Pinpoint the cell where the given text exists, returning its (X, Y) midpoint coordinate. 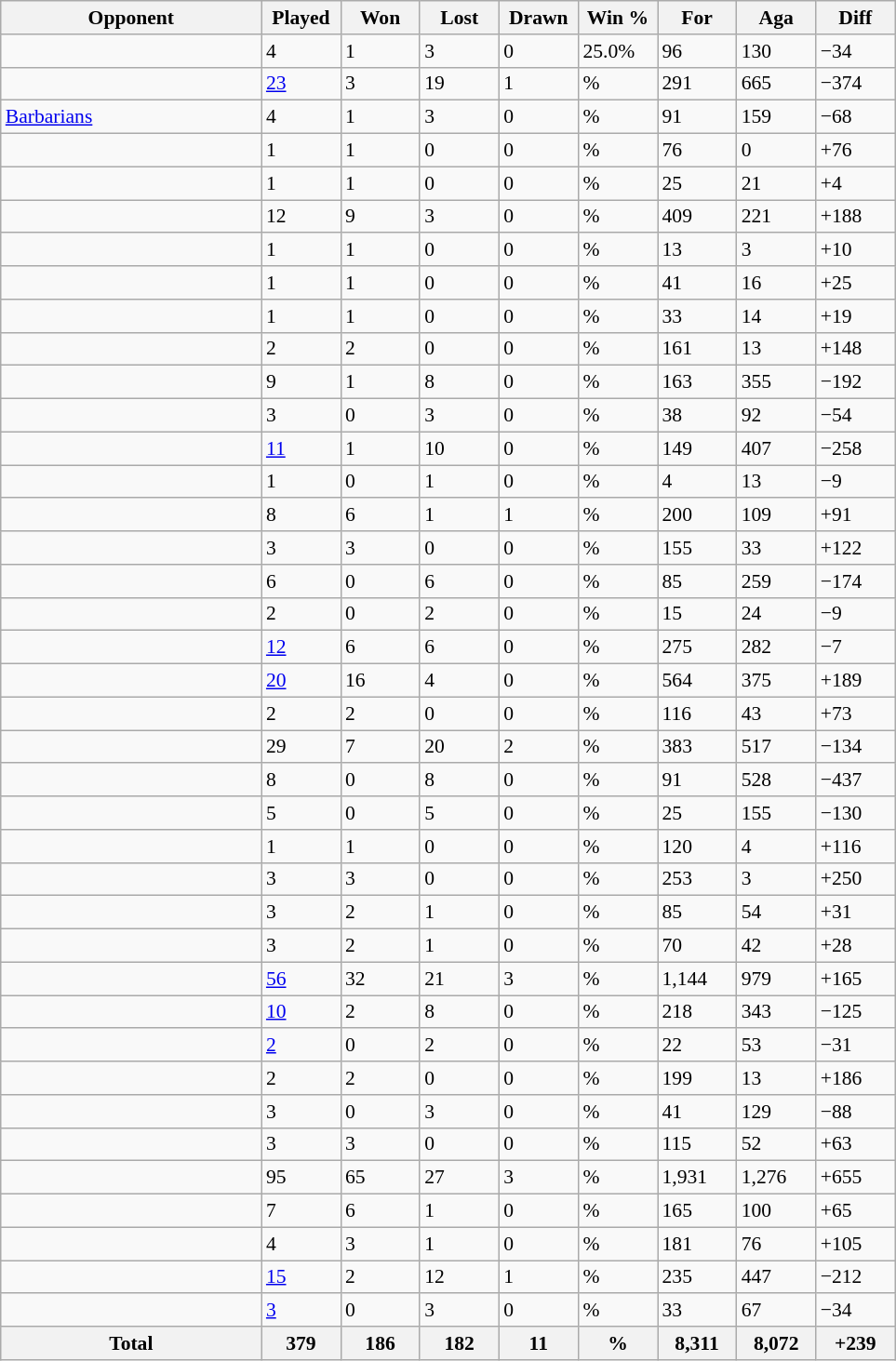
32 (380, 979)
8,072 (776, 1343)
Lost (460, 18)
165 (696, 1211)
+250 (856, 879)
53 (776, 1046)
95 (301, 1178)
+188 (856, 217)
+239 (856, 1343)
23 (301, 84)
54 (776, 913)
161 (696, 349)
383 (696, 747)
528 (776, 781)
Aga (776, 18)
38 (696, 416)
+76 (856, 151)
Opponent (131, 18)
282 (776, 647)
+148 (856, 349)
447 (776, 1277)
163 (696, 382)
130 (776, 51)
186 (380, 1343)
24 (776, 614)
182 (460, 1343)
979 (776, 979)
+73 (856, 714)
−258 (856, 448)
−192 (856, 382)
+4 (856, 183)
−68 (856, 117)
343 (776, 1012)
+28 (856, 946)
259 (776, 581)
375 (776, 681)
Won (380, 18)
−125 (856, 1012)
+25 (856, 283)
−130 (856, 813)
−88 (856, 1112)
Played (301, 18)
−437 (856, 781)
25.0% (618, 51)
+63 (856, 1144)
665 (776, 84)
−174 (856, 581)
1,144 (696, 979)
181 (696, 1244)
1,276 (776, 1178)
22 (696, 1046)
−134 (856, 747)
149 (696, 448)
42 (776, 946)
29 (301, 747)
109 (776, 515)
253 (696, 879)
70 (696, 946)
235 (696, 1277)
1,931 (696, 1178)
8,311 (696, 1343)
379 (301, 1343)
+655 (856, 1178)
67 (776, 1311)
+116 (856, 847)
−7 (856, 647)
+10 (856, 250)
517 (776, 747)
+105 (856, 1244)
43 (776, 714)
275 (696, 647)
564 (696, 681)
65 (380, 1178)
Diff (856, 18)
Barbarians (131, 117)
−374 (856, 84)
92 (776, 416)
407 (776, 448)
For (696, 18)
115 (696, 1144)
221 (776, 217)
27 (460, 1178)
−212 (856, 1277)
100 (776, 1211)
218 (696, 1012)
355 (776, 382)
56 (301, 979)
19 (460, 84)
14 (776, 316)
96 (696, 51)
+165 (856, 979)
116 (696, 714)
129 (776, 1112)
−31 (856, 1046)
+19 (856, 316)
+31 (856, 913)
Drawn (538, 18)
159 (776, 117)
+122 (856, 548)
200 (696, 515)
291 (696, 84)
409 (696, 217)
+91 (856, 515)
Total (131, 1343)
+186 (856, 1078)
−54 (856, 416)
+65 (856, 1211)
52 (776, 1144)
+189 (856, 681)
120 (696, 847)
199 (696, 1078)
Win % (618, 18)
